Return the [X, Y] coordinate for the center point of the cell that contains the specified text.  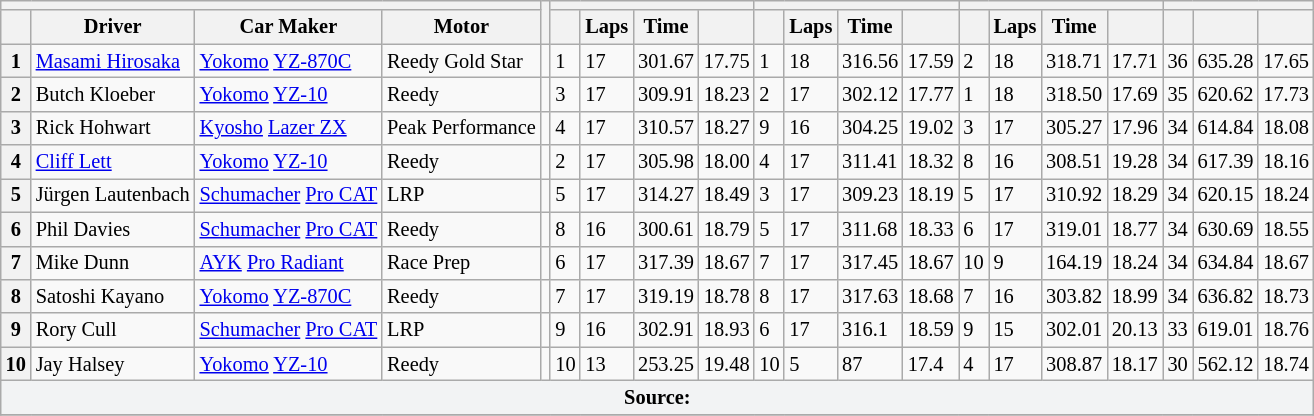
18.73 [1286, 296]
Jay Halsey [113, 364]
634.84 [1226, 263]
317.63 [870, 296]
18.00 [727, 162]
311.41 [870, 162]
18.19 [931, 195]
310.92 [1074, 195]
318.71 [1074, 61]
17.4 [931, 364]
Peak Performance [462, 128]
17.75 [727, 61]
18.68 [931, 296]
17.71 [1135, 61]
18.32 [931, 162]
Motor [462, 27]
302.12 [870, 94]
Driver [113, 27]
300.61 [666, 229]
620.15 [1226, 195]
18.29 [1135, 195]
316.56 [870, 61]
18.79 [727, 229]
15 [1016, 330]
Rory Cull [113, 330]
311.68 [870, 229]
18.59 [931, 330]
620.62 [1226, 94]
317.39 [666, 263]
18.77 [1135, 229]
Masami Hirosaka [113, 61]
18.16 [1286, 162]
253.25 [666, 364]
18.08 [1286, 128]
18.27 [727, 128]
17.69 [1135, 94]
617.39 [1226, 162]
310.57 [666, 128]
630.69 [1226, 229]
304.25 [870, 128]
301.67 [666, 61]
614.84 [1226, 128]
19.28 [1135, 162]
619.01 [1226, 330]
Reedy Gold Star [462, 61]
302.91 [666, 330]
18.33 [931, 229]
13 [606, 364]
18.99 [1135, 296]
18.17 [1135, 364]
36 [1178, 61]
87 [870, 364]
Rick Hohwart [113, 128]
302.01 [1074, 330]
20.13 [1135, 330]
30 [1178, 364]
309.91 [666, 94]
319.19 [666, 296]
Satoshi Kayano [113, 296]
Kyosho Lazer ZX [289, 128]
317.45 [870, 263]
562.12 [1226, 364]
18.74 [1286, 364]
18.76 [1286, 330]
303.82 [1074, 296]
319.01 [1074, 229]
305.98 [666, 162]
308.51 [1074, 162]
636.82 [1226, 296]
Butch Kloeber [113, 94]
17.96 [1135, 128]
18.49 [727, 195]
305.27 [1074, 128]
18.55 [1286, 229]
Jürgen Lautenbach [113, 195]
314.27 [666, 195]
Race Prep [462, 263]
17.73 [1286, 94]
164.19 [1074, 263]
17.59 [931, 61]
18.93 [727, 330]
318.50 [1074, 94]
Source: [658, 397]
19.48 [727, 364]
309.23 [870, 195]
35 [1178, 94]
17.77 [931, 94]
18.23 [727, 94]
316.1 [870, 330]
33 [1178, 330]
17.65 [1286, 61]
19.02 [931, 128]
Phil Davies [113, 229]
AYK Pro Radiant [289, 263]
635.28 [1226, 61]
308.87 [1074, 364]
Cliff Lett [113, 162]
Mike Dunn [113, 263]
Car Maker [289, 27]
18.78 [727, 296]
